Return the (X, Y) coordinate for the center point of the cell that contains the specified text.  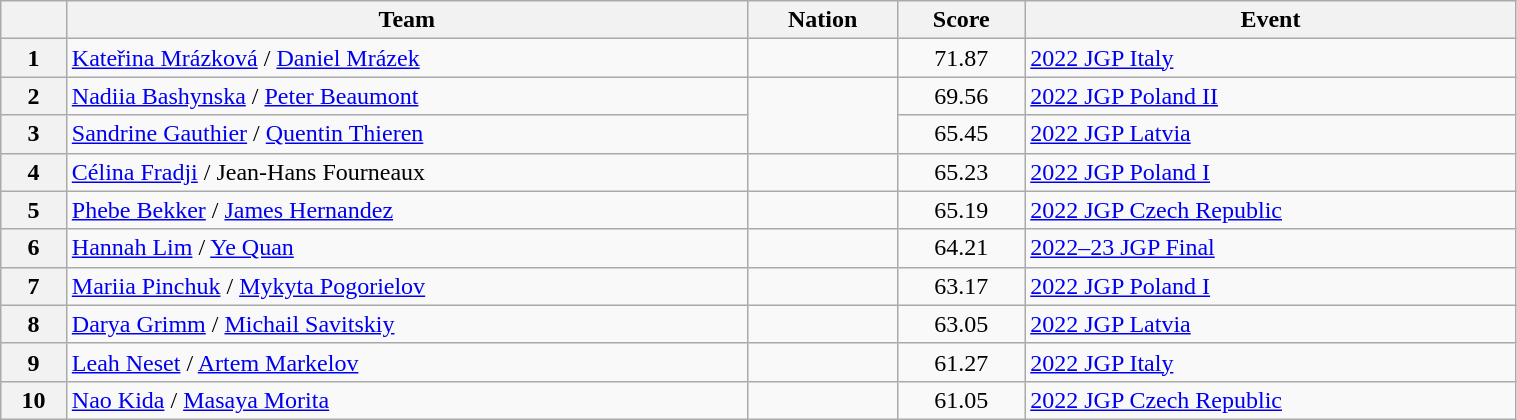
5 (34, 210)
2022 JGP Poland II (1270, 96)
8 (34, 324)
7 (34, 286)
Phebe Bekker / James Hernandez (406, 210)
Event (1270, 20)
9 (34, 362)
Célina Fradji / Jean-Hans Fourneaux (406, 172)
Sandrine Gauthier / Quentin Thieren (406, 134)
64.21 (962, 248)
10 (34, 400)
69.56 (962, 96)
2022–23 JGP Final (1270, 248)
Score (962, 20)
4 (34, 172)
Leah Neset / Artem Markelov (406, 362)
3 (34, 134)
Nation (822, 20)
61.05 (962, 400)
63.17 (962, 286)
Nao Kida / Masaya Morita (406, 400)
2 (34, 96)
65.45 (962, 134)
1 (34, 58)
63.05 (962, 324)
65.23 (962, 172)
Hannah Lim / Ye Quan (406, 248)
Mariia Pinchuk / Mykyta Pogorielov (406, 286)
Nadiia Bashynska / Peter Beaumont (406, 96)
71.87 (962, 58)
65.19 (962, 210)
Kateřina Mrázková / Daniel Mrázek (406, 58)
Darya Grimm / Michail Savitskiy (406, 324)
6 (34, 248)
61.27 (962, 362)
Team (406, 20)
